Find where the given text appears and provide that cell's center as (x, y) coordinate. 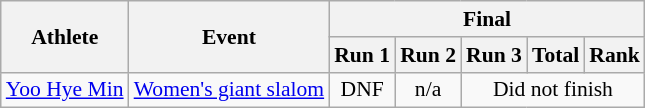
Yoo Hye Min (65, 90)
n/a (428, 90)
Event (230, 36)
DNF (362, 90)
Athlete (65, 36)
Run 1 (362, 55)
Women's giant slalom (230, 90)
Did not finish (553, 90)
Final (487, 19)
Run 3 (494, 55)
Total (556, 55)
Run 2 (428, 55)
Rank (614, 55)
